Search for the cell housing the specified text and yield its (x, y) center coordinate. 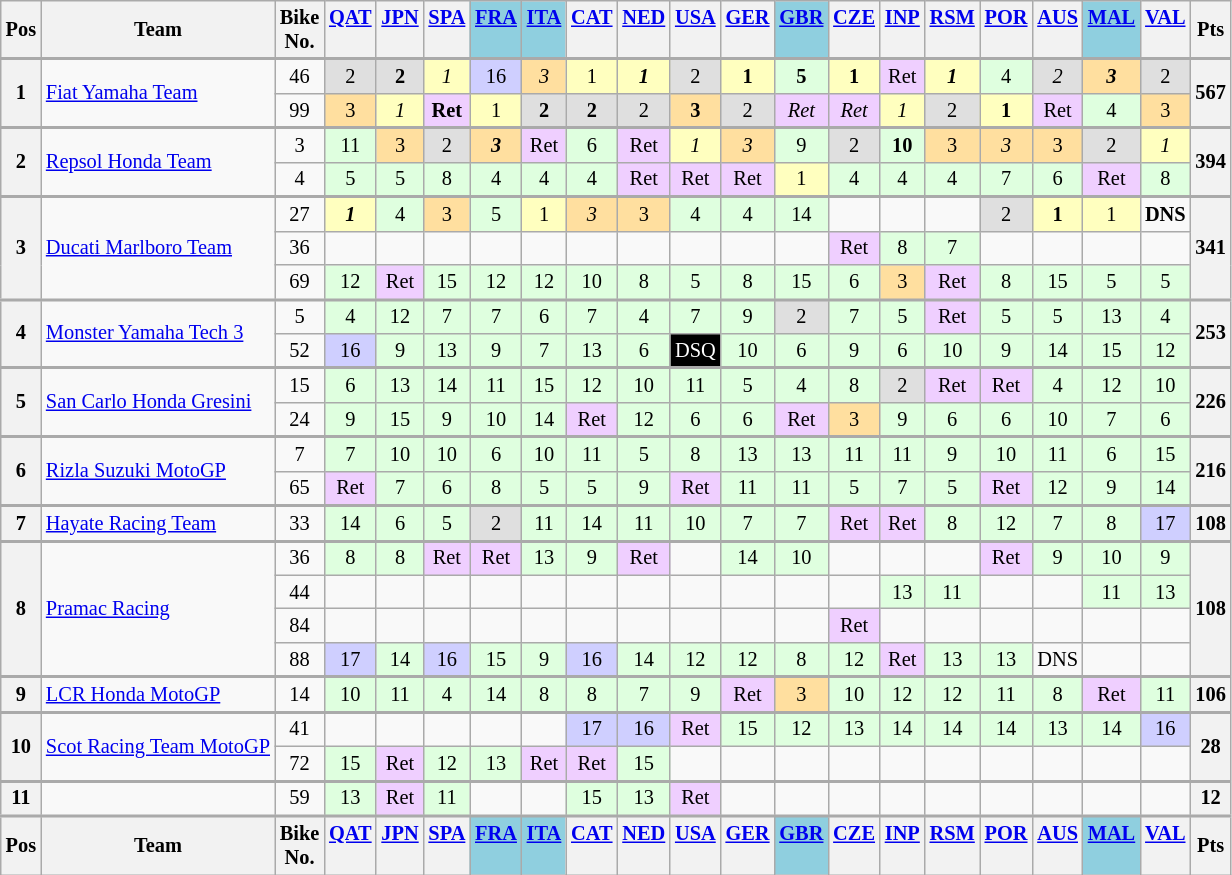
226 (1211, 402)
65 (300, 488)
DSQ (695, 350)
LCR Honda MotoGP (158, 694)
88 (300, 659)
33 (300, 522)
27 (300, 213)
Pramac Racing (158, 608)
394 (1211, 162)
San Carlo Honda Gresini (158, 402)
216 (1211, 470)
Rizla Suzuki MotoGP (158, 470)
52 (300, 350)
Monster Yamaha Tech 3 (158, 334)
59 (300, 798)
567 (1211, 94)
341 (1211, 247)
Scot Racing Team MotoGP (158, 746)
Fiat Yamaha Team (158, 94)
Repsol Honda Team (158, 162)
28 (1211, 746)
253 (1211, 334)
Ducati Marlboro Team (158, 247)
84 (300, 625)
46 (300, 76)
99 (300, 110)
44 (300, 592)
Hayate Racing Team (158, 522)
41 (300, 729)
24 (300, 419)
69 (300, 281)
106 (1211, 694)
72 (300, 763)
